Determine the (X, Y) coordinate at the center of the cell enclosing the given text.  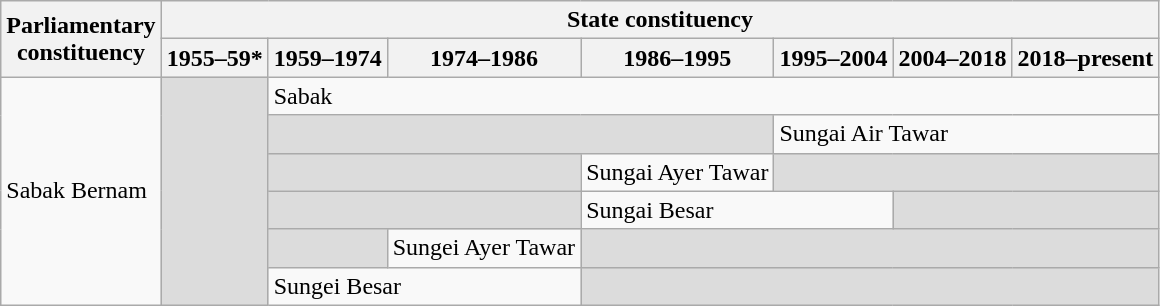
Sabak Bernam (81, 191)
1974–1986 (484, 58)
Sungai Besar (737, 210)
Sungei Ayer Tawar (484, 248)
Sungei Besar (424, 286)
Sungai Air Tawar (966, 134)
2004–2018 (952, 58)
State constituency (660, 20)
Sungai Ayer Tawar (678, 172)
2018–present (1086, 58)
1995–2004 (834, 58)
1986–1995 (678, 58)
1955–59* (214, 58)
Sabak (714, 96)
Parliamentaryconstituency (81, 39)
1959–1974 (328, 58)
